Capture the cell that displays the provided text and extract its (x, y) central coordinate. 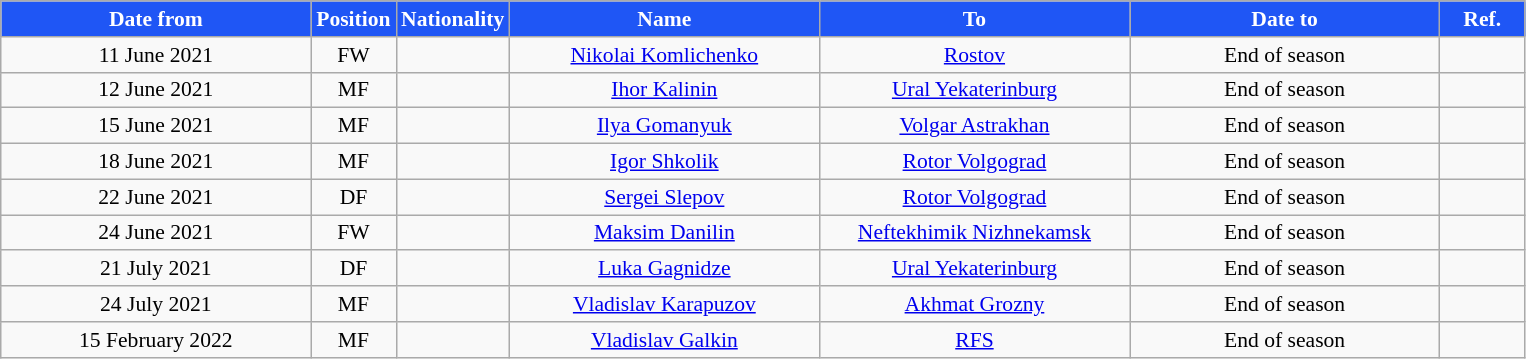
Ihor Kalinin (664, 90)
Sergei Slepov (664, 197)
RFS (974, 340)
Vladislav Karapuzov (664, 304)
Name (664, 19)
Ilya Gomanyuk (664, 126)
21 July 2021 (156, 269)
18 June 2021 (156, 162)
Luka Gagnidze (664, 269)
To (974, 19)
Ref. (1482, 19)
22 June 2021 (156, 197)
24 June 2021 (156, 233)
24 July 2021 (156, 304)
12 June 2021 (156, 90)
Nikolai Komlichenko (664, 55)
Position (354, 19)
11 June 2021 (156, 55)
Date from (156, 19)
Nationality (452, 19)
15 June 2021 (156, 126)
Rostov (974, 55)
Akhmat Grozny (974, 304)
Vladislav Galkin (664, 340)
Igor Shkolik (664, 162)
15 February 2022 (156, 340)
Date to (1285, 19)
Volgar Astrakhan (974, 126)
Neftekhimik Nizhnekamsk (974, 233)
Maksim Danilin (664, 233)
